Provide the [X, Y] coordinate of the cell's center where the given text is located.  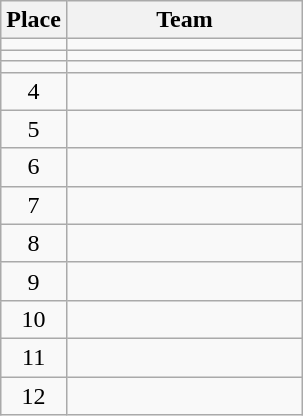
10 [34, 319]
Team [184, 20]
Place [34, 20]
12 [34, 395]
11 [34, 357]
7 [34, 205]
6 [34, 167]
4 [34, 91]
9 [34, 281]
8 [34, 243]
5 [34, 129]
